Identify which cell holds the provided text, then report its [X, Y] central coordinate. 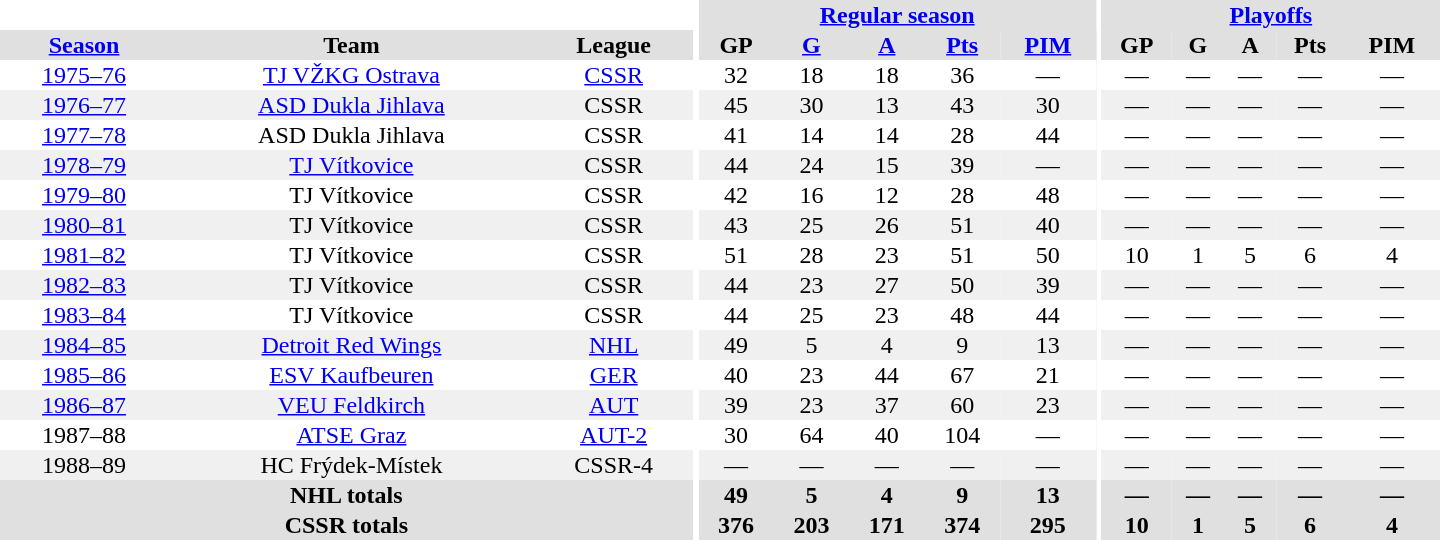
NHL [614, 345]
24 [812, 165]
HC Frýdek-Místek [352, 465]
374 [962, 525]
41 [736, 135]
1979–80 [84, 195]
1984–85 [84, 345]
32 [736, 75]
Season [84, 45]
171 [886, 525]
AUT [614, 405]
NHL totals [346, 495]
104 [962, 435]
ATSE Graz [352, 435]
1977–78 [84, 135]
AUT-2 [614, 435]
1978–79 [84, 165]
16 [812, 195]
1976–77 [84, 105]
1985–86 [84, 375]
15 [886, 165]
1988–89 [84, 465]
League [614, 45]
GER [614, 375]
1983–84 [84, 315]
21 [1048, 375]
VEU Feldkirch [352, 405]
12 [886, 195]
Regular season [896, 15]
Detroit Red Wings [352, 345]
TJ VŽKG Ostrava [352, 75]
60 [962, 405]
1987–88 [84, 435]
67 [962, 375]
203 [812, 525]
45 [736, 105]
1975–76 [84, 75]
64 [812, 435]
42 [736, 195]
27 [886, 285]
1980–81 [84, 225]
36 [962, 75]
1986–87 [84, 405]
1981–82 [84, 255]
295 [1048, 525]
Team [352, 45]
CSSR-4 [614, 465]
376 [736, 525]
26 [886, 225]
37 [886, 405]
1982–83 [84, 285]
CSSR totals [346, 525]
Playoffs [1271, 15]
ESV Kaufbeuren [352, 375]
